Scan for the cell matching the given text and deliver its [x, y] coordinate at center. 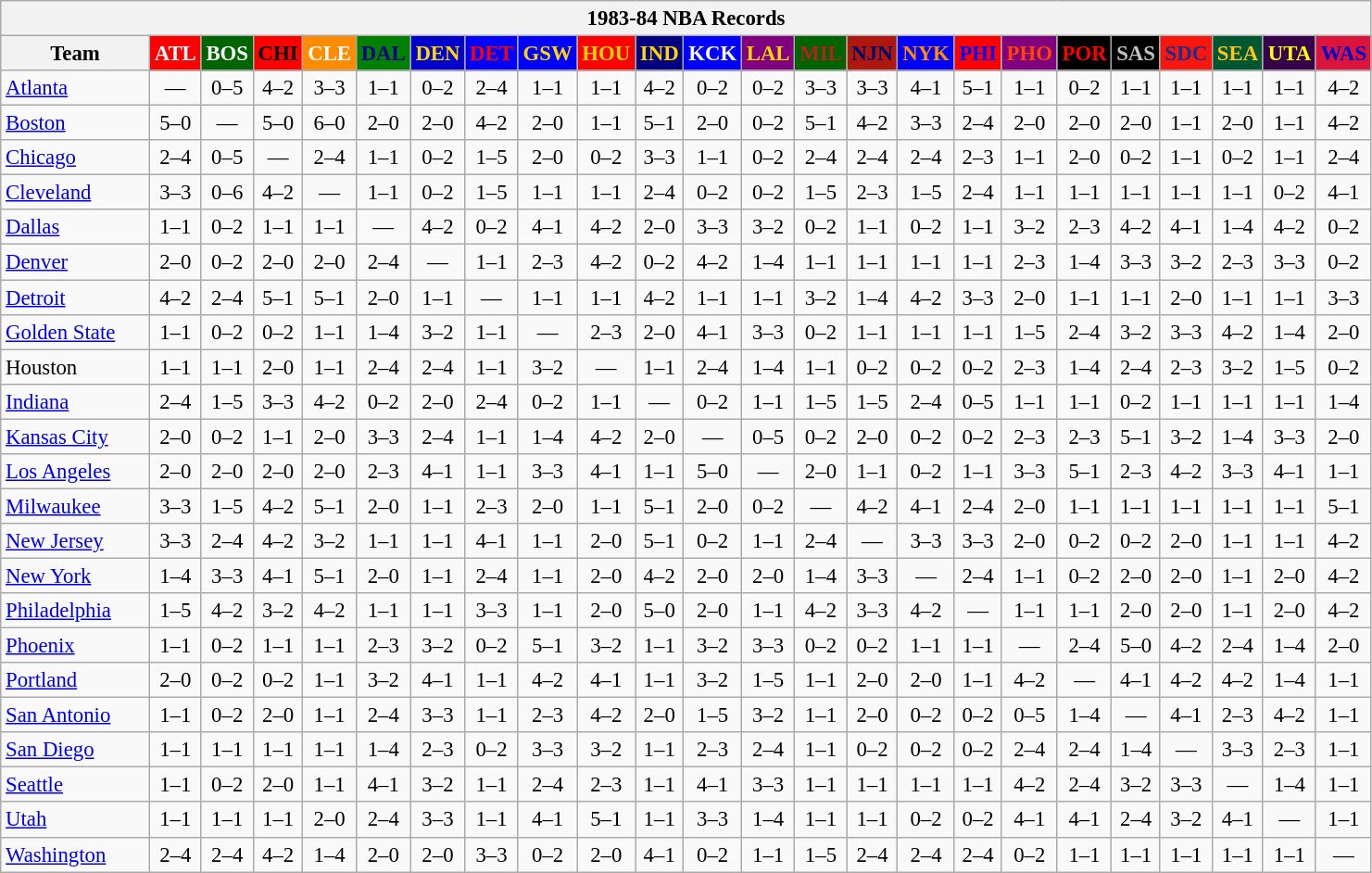
Atlanta [76, 88]
IND [660, 54]
SDC [1186, 54]
DET [491, 54]
Cleveland [76, 193]
Indiana [76, 401]
Utah [76, 820]
New York [76, 576]
CLE [330, 54]
Boston [76, 123]
Portland [76, 680]
1983-84 NBA Records [686, 19]
Los Angeles [76, 472]
San Diego [76, 750]
POR [1084, 54]
SEA [1238, 54]
NYK [926, 54]
PHI [978, 54]
6–0 [330, 123]
Dallas [76, 227]
Golden State [76, 332]
NJN [873, 54]
Denver [76, 262]
0–6 [227, 193]
PHO [1029, 54]
Seattle [76, 785]
BOS [227, 54]
Phoenix [76, 646]
GSW [548, 54]
CHI [278, 54]
Washington [76, 854]
Houston [76, 367]
Kansas City [76, 436]
MIL [821, 54]
SAS [1136, 54]
Detroit [76, 297]
HOU [606, 54]
WAS [1343, 54]
DEN [437, 54]
Chicago [76, 158]
LAL [767, 54]
Philadelphia [76, 611]
San Antonio [76, 715]
ATL [175, 54]
UTA [1290, 54]
Milwaukee [76, 506]
New Jersey [76, 541]
DAL [384, 54]
Team [76, 54]
KCK [713, 54]
